Capture the cell that displays the provided text and extract its (x, y) central coordinate. 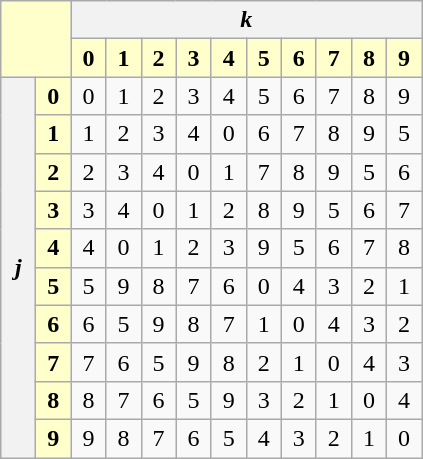
k (246, 20)
j (18, 268)
